Identify which cell holds the provided text, then report its (X, Y) central coordinate. 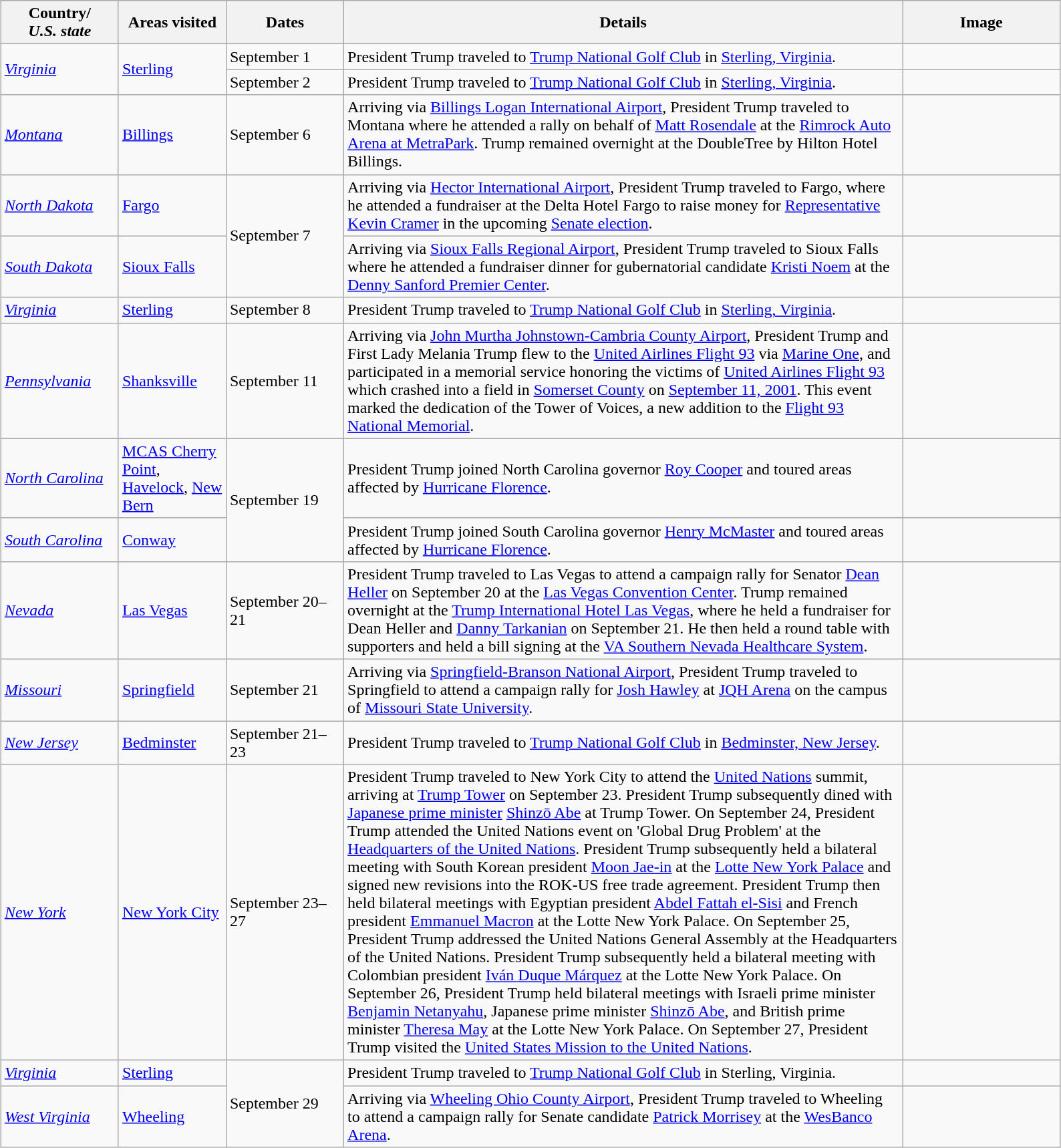
Nevada (59, 610)
North Dakota (59, 205)
New York City (172, 913)
Image (981, 23)
Springfield (172, 690)
President Trump traveled to Trump National Golf Club in Bedminster, New Jersey. (623, 742)
September 7 (285, 236)
Conway (172, 540)
President Trump joined North Carolina governor Roy Cooper and toured areas affected by Hurricane Florence. (623, 478)
Dates (285, 23)
New Jersey (59, 742)
South Carolina (59, 540)
September 11 (285, 381)
September 2 (285, 82)
September 21 (285, 690)
Areas visited (172, 23)
Country/U.S. state (59, 23)
MCAS Cherry Point, Havelock, New Bern (172, 478)
Missouri (59, 690)
September 29 (285, 1104)
West Virginia (59, 1117)
Montana (59, 135)
September 6 (285, 135)
September 21–23 (285, 742)
Wheeling (172, 1117)
Fargo (172, 205)
Las Vegas (172, 610)
Details (623, 23)
September 1 (285, 57)
President Trump joined South Carolina governor Henry McMaster and toured areas affected by Hurricane Florence. (623, 540)
New York (59, 913)
September 8 (285, 310)
Billings (172, 135)
Bedminster (172, 742)
September 20–21 (285, 610)
Pennsylvania (59, 381)
North Carolina (59, 478)
Sioux Falls (172, 267)
September 19 (285, 500)
Shanksville (172, 381)
September 23–27 (285, 913)
South Dakota (59, 267)
